Find where the given text appears and provide that cell's center as (x, y) coordinate. 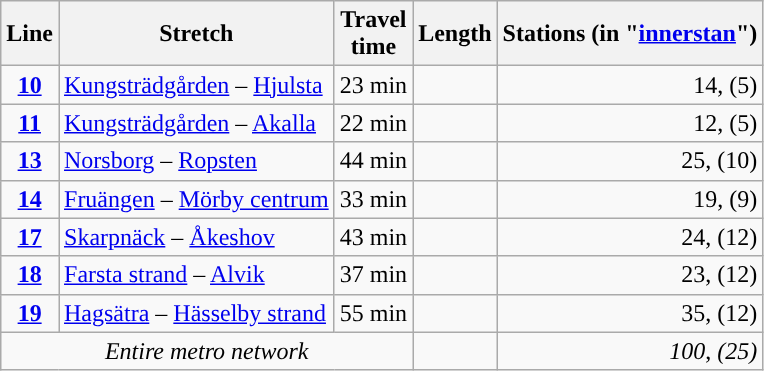
55 min (373, 313)
33 min (373, 199)
37 min (373, 275)
Stretch (196, 34)
Entire metro network (207, 351)
Norsborg – Ropsten (196, 161)
18 (30, 275)
13 (30, 161)
19, (9) (630, 199)
Skarpnäck – Åkeshov (196, 237)
Traveltime (373, 34)
14, (5) (630, 85)
11 (30, 123)
Kungsträdgården – Akalla (196, 123)
44 min (373, 161)
43 min (373, 237)
100, (25) (630, 351)
12, (5) (630, 123)
Fruängen – Mörby centrum (196, 199)
Farsta strand – Alvik (196, 275)
17 (30, 237)
35, (12) (630, 313)
25, (10) (630, 161)
24, (12) (630, 237)
10 (30, 85)
19 (30, 313)
Kungsträdgården – Hjulsta (196, 85)
Stations (in "innerstan") (630, 34)
23 min (373, 85)
Hagsätra – Hässelby strand (196, 313)
Line (30, 34)
22 min (373, 123)
23, (12) (630, 275)
14 (30, 199)
Length (455, 34)
